From the cell containing the given text, extract its center point as (x, y) coordinate. 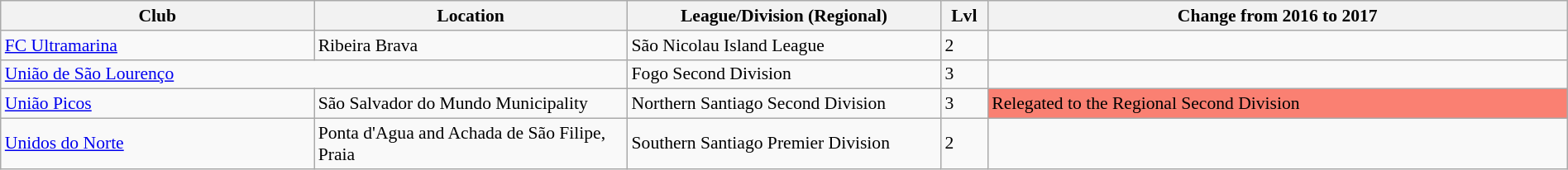
Relegated to the Regional Second Division (1277, 104)
São Salvador do Mundo Municipality (471, 104)
FC Ultramarina (157, 45)
União Picos (157, 104)
League/Division (Regional) (784, 16)
Fogo Second Division (784, 74)
São Nicolau Island League (784, 45)
Ribeira Brava (471, 45)
Southern Santiago Premier Division (784, 144)
Ponta d'Agua and Achada de São Filipe, Praia (471, 144)
Location (471, 16)
União de São Lourenço (314, 74)
Club (157, 16)
Change from 2016 to 2017 (1277, 16)
Lvl (964, 16)
Unidos do Norte (157, 144)
Northern Santiago Second Division (784, 104)
